Determine the (X, Y) coordinate at the center of the cell enclosing the given text.  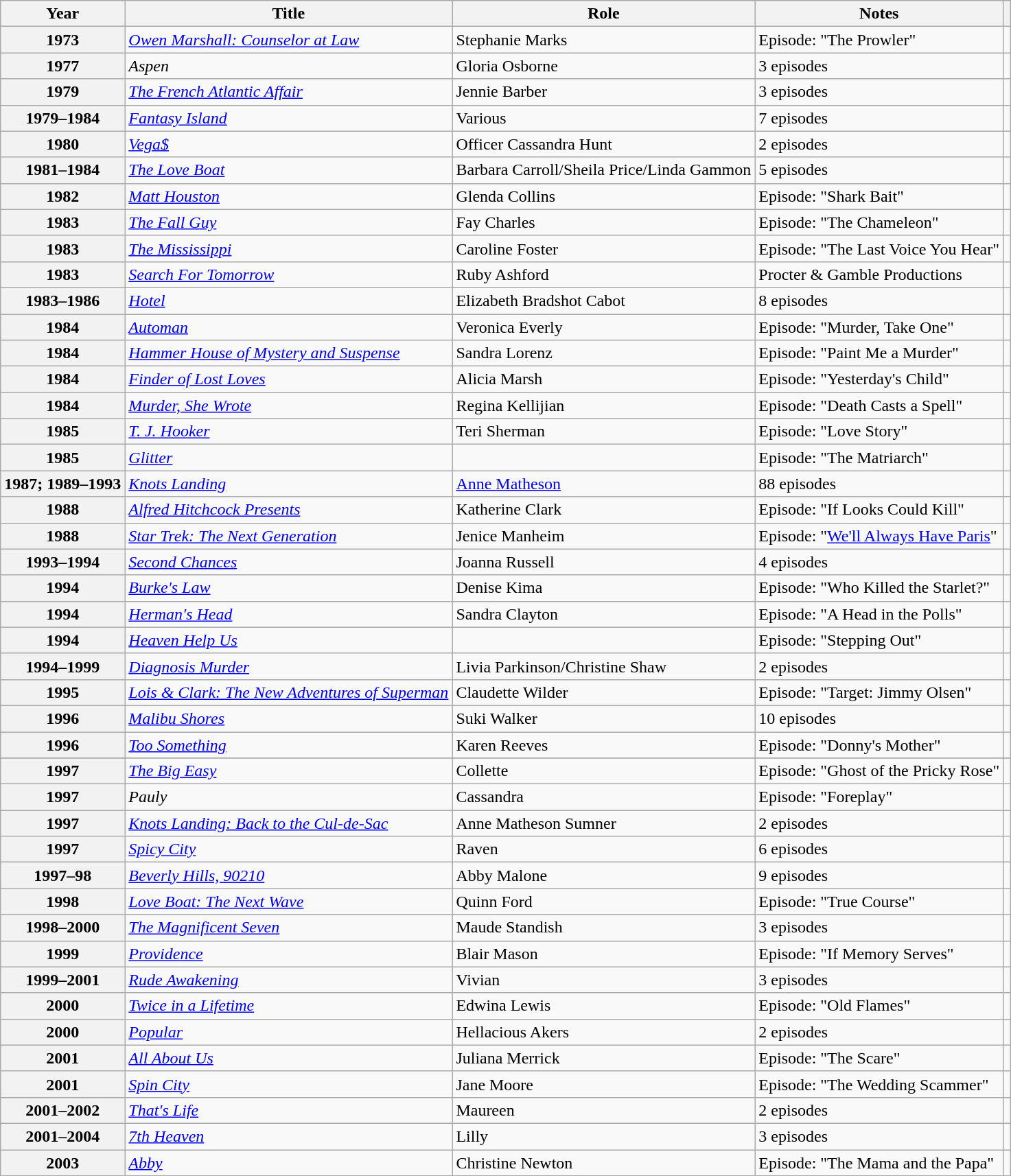
4 episodes (879, 562)
Aspen (288, 66)
Edwina Lewis (604, 1006)
Finder of Lost Loves (288, 379)
Jane Moore (604, 1084)
2003 (63, 1163)
Episode: "Murder, Take One" (879, 327)
Notes (879, 14)
2001–2002 (63, 1110)
Episode: "We'll Always Have Paris" (879, 536)
Spicy City (288, 849)
Raven (604, 849)
Providence (288, 954)
Quinn Ford (604, 902)
Joanna Russell (604, 562)
Claudette Wilder (604, 692)
Alicia Marsh (604, 379)
Vivian (604, 980)
Christine Newton (604, 1163)
Officer Cassandra Hunt (604, 144)
8 episodes (879, 301)
Diagnosis Murder (288, 666)
Glitter (288, 458)
Barbara Carroll/Sheila Price/Linda Gammon (604, 170)
Episode: "Foreplay" (879, 797)
Episode: "The Wedding Scammer" (879, 1084)
9 episodes (879, 875)
7 episodes (879, 118)
1979 (63, 92)
Pauly (288, 797)
The Fall Guy (288, 222)
Knots Landing (288, 484)
Episode: "A Head in the Polls" (879, 614)
1977 (63, 66)
Automan (288, 327)
That's Life (288, 1110)
The Big Easy (288, 771)
Anne Matheson Sumner (604, 823)
Stephanie Marks (604, 40)
1994–1999 (63, 666)
Elizabeth Bradshot Cabot (604, 301)
Search For Tomorrow (288, 274)
Episode: "The Scare" (879, 1058)
1980 (63, 144)
Burke's Law (288, 588)
Fay Charles (604, 222)
Episode: "The Mama and the Papa" (879, 1163)
Title (288, 14)
Vega$ (288, 144)
Herman's Head (288, 614)
Juliana Merrick (604, 1058)
Episode: "The Last Voice You Hear" (879, 248)
6 episodes (879, 849)
Sandra Lorenz (604, 353)
Suki Walker (604, 718)
Sandra Clayton (604, 614)
Hammer House of Mystery and Suspense (288, 353)
Procter & Gamble Productions (879, 274)
Glenda Collins (604, 196)
Spin City (288, 1084)
88 episodes (879, 484)
Episode: "Target: Jimmy Olsen" (879, 692)
Episode: "Death Casts a Spell" (879, 405)
Jenice Manheim (604, 536)
Hotel (288, 301)
Cassandra (604, 797)
Role (604, 14)
1997–98 (63, 875)
Abby Malone (604, 875)
1998–2000 (63, 928)
1995 (63, 692)
Episode: "Love Story" (879, 432)
Episode: "Stepping Out" (879, 640)
Livia Parkinson/Christine Shaw (604, 666)
Episode: "Shark Bait" (879, 196)
Love Boat: The Next Wave (288, 902)
The French Atlantic Affair (288, 92)
Hellacious Akers (604, 1032)
Episode: "Yesterday's Child" (879, 379)
Too Something (288, 744)
1999–2001 (63, 980)
Maureen (604, 1110)
Episode: "If Memory Serves" (879, 954)
Second Chances (288, 562)
Veronica Everly (604, 327)
Episode: "True Course" (879, 902)
Gloria Osborne (604, 66)
Episode: "Who Killed the Starlet?" (879, 588)
5 episodes (879, 170)
1983–1986 (63, 301)
Abby (288, 1163)
All About Us (288, 1058)
1979–1984 (63, 118)
Year (63, 14)
T. J. Hooker (288, 432)
The Mississippi (288, 248)
Various (604, 118)
Owen Marshall: Counselor at Law (288, 40)
Lilly (604, 1136)
The Love Boat (288, 170)
Knots Landing: Back to the Cul-de-Sac (288, 823)
Caroline Foster (604, 248)
Episode: "Donny's Mother" (879, 744)
1981–1984 (63, 170)
Matt Houston (288, 196)
1999 (63, 954)
Ruby Ashford (604, 274)
Star Trek: The Next Generation (288, 536)
Episode: "The Matriarch" (879, 458)
Anne Matheson (604, 484)
Lois & Clark: The New Adventures of Superman (288, 692)
Jennie Barber (604, 92)
Episode: "Ghost of the Pricky Rose" (879, 771)
Episode: "If Looks Could Kill" (879, 510)
Episode: "Paint Me a Murder" (879, 353)
1998 (63, 902)
Murder, She Wrote (288, 405)
1987; 1989–1993 (63, 484)
Episode: "The Prowler" (879, 40)
Twice in a Lifetime (288, 1006)
Alfred Hitchcock Presents (288, 510)
Blair Mason (604, 954)
Fantasy Island (288, 118)
Regina Kellijian (604, 405)
Episode: "Old Flames" (879, 1006)
Collette (604, 771)
Beverly Hills, 90210 (288, 875)
Malibu Shores (288, 718)
Denise Kima (604, 588)
1973 (63, 40)
10 episodes (879, 718)
The Magnificent Seven (288, 928)
Episode: "The Chameleon" (879, 222)
Heaven Help Us (288, 640)
7th Heaven (288, 1136)
1993–1994 (63, 562)
2001–2004 (63, 1136)
Katherine Clark (604, 510)
1982 (63, 196)
Karen Reeves (604, 744)
Rude Awakening (288, 980)
Popular (288, 1032)
Teri Sherman (604, 432)
Maude Standish (604, 928)
